Capture the cell that displays the provided text and extract its (x, y) central coordinate. 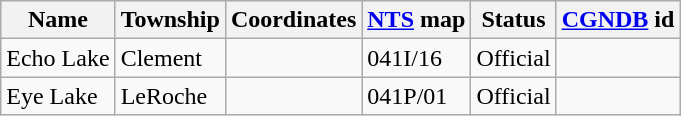
Status (514, 20)
Eye Lake (58, 96)
Clement (170, 58)
LeRoche (170, 96)
NTS map (416, 20)
Echo Lake (58, 58)
041P/01 (416, 96)
Township (170, 20)
CGNDB id (618, 20)
Coordinates (293, 20)
Name (58, 20)
041I/16 (416, 58)
